For the text-containing cell, return its midpoint in (X, Y) coordinate format. 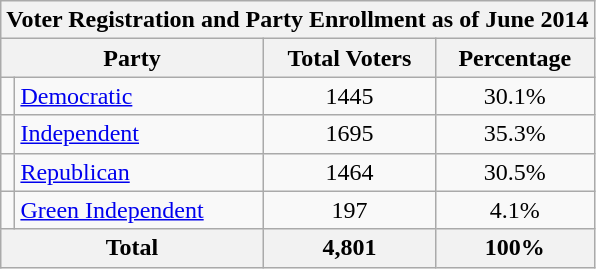
Democratic (139, 96)
35.3% (515, 134)
Total Voters (349, 58)
Party (132, 58)
100% (515, 248)
4,801 (349, 248)
Voter Registration and Party Enrollment as of June 2014 (298, 20)
197 (349, 210)
1445 (349, 96)
30.1% (515, 96)
Independent (139, 134)
4.1% (515, 210)
1464 (349, 172)
Total (132, 248)
Republican (139, 172)
30.5% (515, 172)
Percentage (515, 58)
1695 (349, 134)
Green Independent (139, 210)
